Determine the (X, Y) coordinate at the center of the cell enclosing the given text.  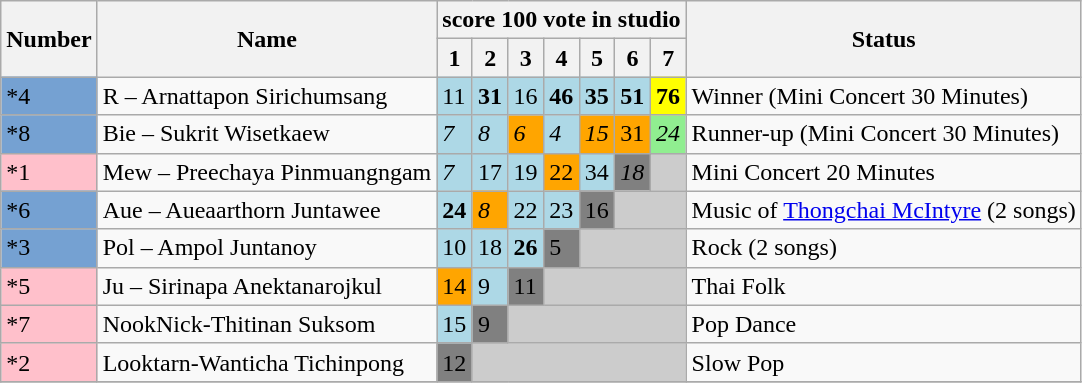
34 (597, 172)
Music of Thongchai McIntyre (2 songs) (884, 210)
17 (490, 172)
NookNick-Thitinan Suksom (267, 324)
1 (455, 58)
Name (267, 39)
*3 (49, 248)
*5 (49, 286)
3 (526, 58)
76 (668, 96)
Pol – Ampol Juntanoy (267, 248)
Ju – Sirinapa Anektanarojkul (267, 286)
Runner-up (Mini Concert 30 Minutes) (884, 134)
Aue – Aueaarthorn Juntawee (267, 210)
Bie – Sukrit Wisetkaew (267, 134)
Mini Concert 20 Minutes (884, 172)
R – Arnattapon Sirichumsang (267, 96)
14 (455, 286)
*1 (49, 172)
Pop Dance (884, 324)
*2 (49, 362)
19 (526, 172)
26 (526, 248)
23 (562, 210)
46 (562, 96)
*7 (49, 324)
Winner (Mini Concert 30 Minutes) (884, 96)
*6 (49, 210)
Slow Pop (884, 362)
12 (455, 362)
score 100 vote in studio (562, 20)
Mew – Preechaya Pinmuangngam (267, 172)
Status (884, 39)
Rock (2 songs) (884, 248)
2 (490, 58)
10 (455, 248)
*8 (49, 134)
35 (597, 96)
Thai Folk (884, 286)
*4 (49, 96)
Looktarn-Wanticha Tichinpong (267, 362)
Number (49, 39)
51 (633, 96)
